Find where the given text appears and provide that cell's center as [x, y] coordinate. 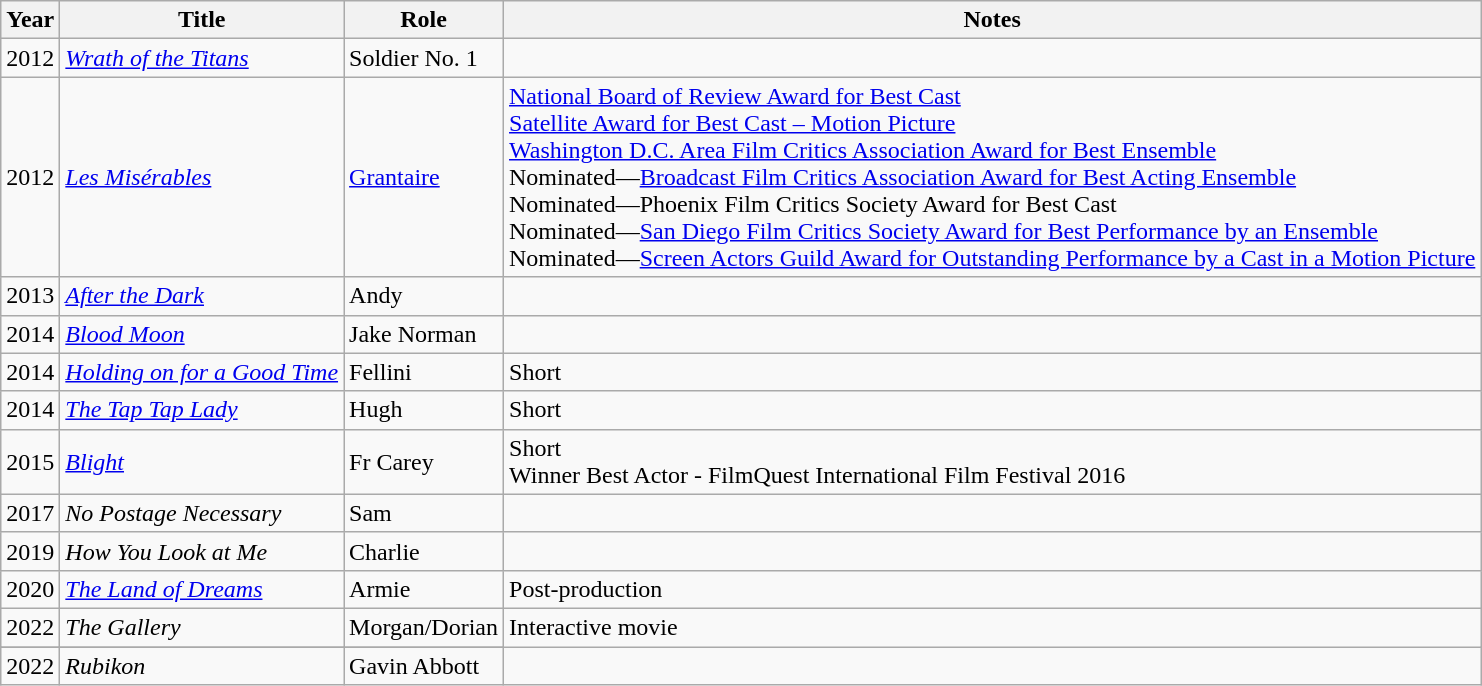
Rubikon [202, 665]
Hugh [424, 410]
2017 [30, 513]
The Gallery [202, 627]
2019 [30, 551]
Title [202, 20]
Andy [424, 296]
Holding on for a Good Time [202, 372]
No Postage Necessary [202, 513]
Blood Moon [202, 334]
The Tap Tap Lady [202, 410]
Wrath of the Titans [202, 58]
Sam [424, 513]
Blight [202, 462]
Notes [992, 20]
The Land of Dreams [202, 589]
Jake Norman [424, 334]
Charlie [424, 551]
Post-production [992, 589]
Les Misérables [202, 177]
Morgan/Dorian [424, 627]
Soldier No. 1 [424, 58]
Armie [424, 589]
Fellini [424, 372]
2013 [30, 296]
Role [424, 20]
Interactive movie [992, 627]
Grantaire [424, 177]
After the Dark [202, 296]
2015 [30, 462]
2020 [30, 589]
Fr Carey [424, 462]
Short Winner Best Actor - FilmQuest International Film Festival 2016 [992, 462]
Year [30, 20]
How You Look at Me [202, 551]
Gavin Abbott [424, 665]
